Return the (X, Y) coordinate for the center point of the cell that contains the specified text.  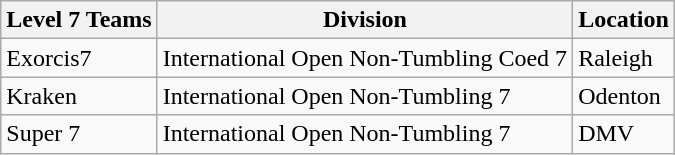
Kraken (79, 96)
Raleigh (624, 58)
Division (364, 20)
International Open Non-Tumbling Coed 7 (364, 58)
Level 7 Teams (79, 20)
Super 7 (79, 134)
Odenton (624, 96)
DMV (624, 134)
Exorcis7 (79, 58)
Location (624, 20)
